Locate the cell with the specified text and output its [x, y] center coordinate. 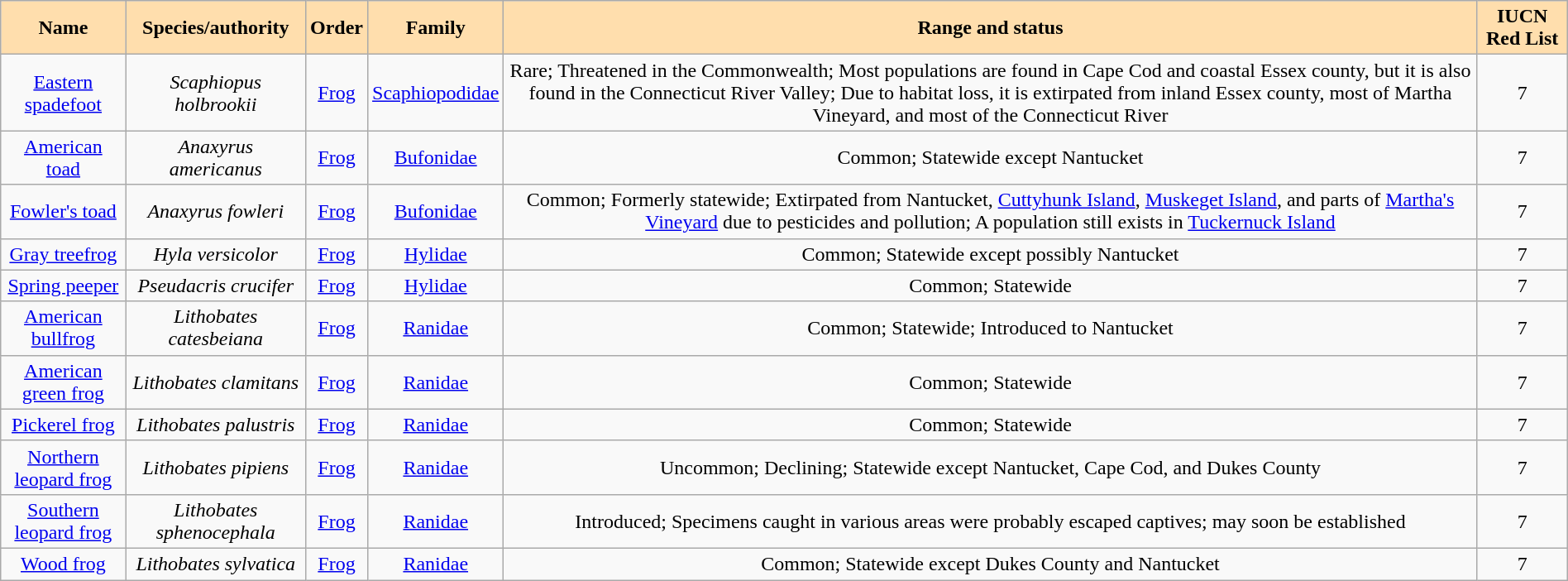
Introduced; Specimens caught in various areas were probably escaped captives; may soon be established [991, 521]
Common; Statewide except possibly Nantucket [991, 254]
Lithobates pipiens [215, 467]
Wood frog [63, 564]
Name [63, 28]
American toad [63, 157]
Range and status [991, 28]
Lithobates palustris [215, 425]
Species/authority [215, 28]
Common; Statewide except Dukes County and Nantucket [991, 564]
Lithobates sylvatica [215, 564]
Order [336, 28]
Scaphiopodidae [436, 93]
Lithobates catesbeiana [215, 328]
Pseudacris crucifer [215, 286]
Family [436, 28]
Anaxyrus americanus [215, 157]
Eastern spadefoot [63, 93]
Southern leopard frog [63, 521]
Lithobates sphenocephala [215, 521]
Gray treefrog [63, 254]
IUCN Red List [1522, 28]
American green frog [63, 382]
Lithobates clamitans [215, 382]
Common; Statewide except Nantucket [991, 157]
Common; Statewide; Introduced to Nantucket [991, 328]
Scaphiopus holbrookii [215, 93]
Anaxyrus fowleri [215, 212]
Northern leopard frog [63, 467]
American bullfrog [63, 328]
Hyla versicolor [215, 254]
Pickerel frog [63, 425]
Uncommon; Declining; Statewide except Nantucket, Cape Cod, and Dukes County [991, 467]
Spring peeper [63, 286]
Fowler's toad [63, 212]
